Provide the [x, y] coordinate of the cell's center where the given text is located.  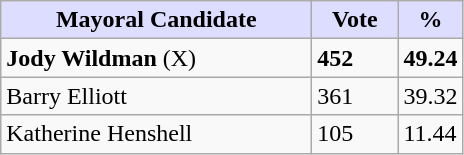
Katherine Henshell [156, 134]
Mayoral Candidate [156, 20]
361 [355, 96]
% [430, 20]
39.32 [430, 96]
Jody Wildman (X) [156, 58]
105 [355, 134]
Barry Elliott [156, 96]
49.24 [430, 58]
11.44 [430, 134]
Vote [355, 20]
452 [355, 58]
